Provide the (x, y) coordinate of the cell's center where the given text is located.  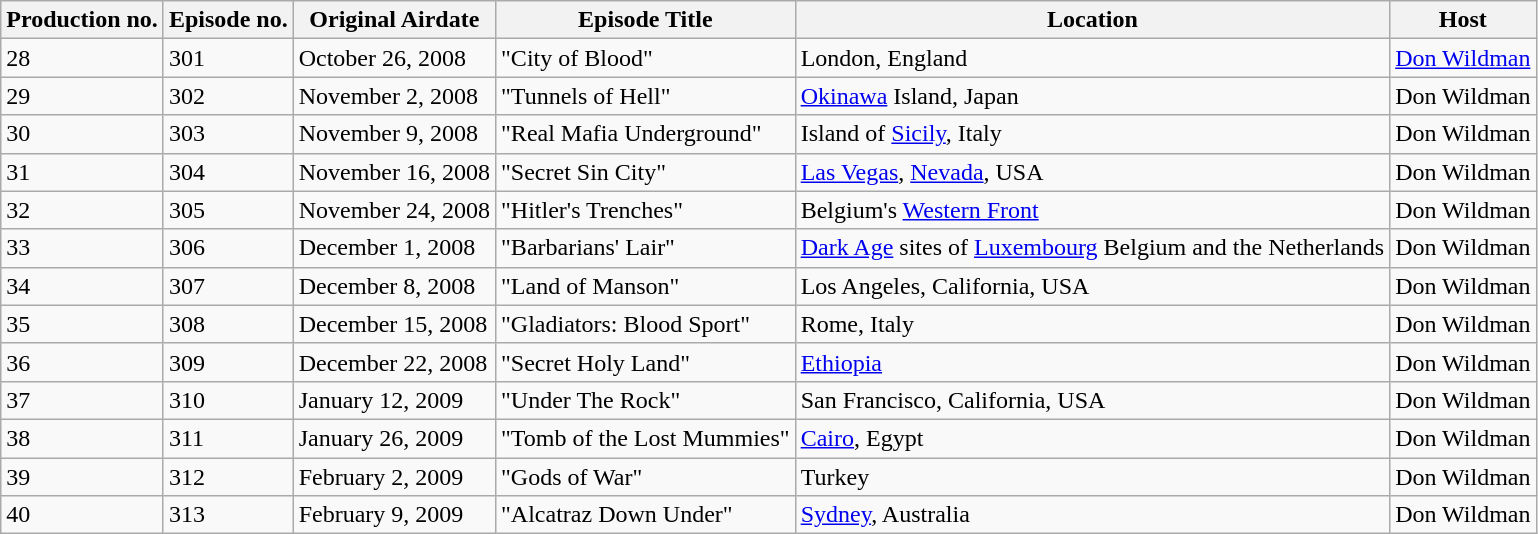
305 (228, 210)
October 26, 2008 (394, 58)
Rome, Italy (1092, 324)
"Barbarians' Lair" (646, 248)
Host (1463, 20)
"Gods of War" (646, 477)
December 22, 2008 (394, 362)
February 2, 2009 (394, 477)
307 (228, 286)
"Real Mafia Underground" (646, 134)
28 (82, 58)
Episode Title (646, 20)
Sydney, Australia (1092, 515)
"City of Blood" (646, 58)
"Land of Manson" (646, 286)
Location (1092, 20)
"Under The Rock" (646, 400)
November 16, 2008 (394, 172)
Ethiopia (1092, 362)
Island of Sicily, Italy (1092, 134)
310 (228, 400)
31 (82, 172)
302 (228, 96)
306 (228, 248)
Okinawa Island, Japan (1092, 96)
"Alcatraz Down Under" (646, 515)
November 9, 2008 (394, 134)
Production no. (82, 20)
312 (228, 477)
December 1, 2008 (394, 248)
"Gladiators: Blood Sport" (646, 324)
"Secret Holy Land" (646, 362)
December 15, 2008 (394, 324)
San Francisco, California, USA (1092, 400)
29 (82, 96)
November 2, 2008 (394, 96)
Belgium's Western Front (1092, 210)
London, England (1092, 58)
Las Vegas, Nevada, USA (1092, 172)
304 (228, 172)
Cairo, Egypt (1092, 438)
Turkey (1092, 477)
"Tunnels of Hell" (646, 96)
"Secret Sin City" (646, 172)
January 26, 2009 (394, 438)
February 9, 2009 (394, 515)
35 (82, 324)
39 (82, 477)
40 (82, 515)
32 (82, 210)
33 (82, 248)
Episode no. (228, 20)
308 (228, 324)
311 (228, 438)
301 (228, 58)
January 12, 2009 (394, 400)
303 (228, 134)
309 (228, 362)
Dark Age sites of Luxembourg Belgium and the Netherlands (1092, 248)
Original Airdate (394, 20)
34 (82, 286)
313 (228, 515)
November 24, 2008 (394, 210)
December 8, 2008 (394, 286)
"Hitler's Trenches" (646, 210)
30 (82, 134)
38 (82, 438)
36 (82, 362)
"Tomb of the Lost Mummies" (646, 438)
Los Angeles, California, USA (1092, 286)
37 (82, 400)
